For the text-containing cell, return its midpoint in [x, y] coordinate format. 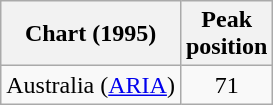
71 [226, 85]
Peakposition [226, 34]
Chart (1995) [91, 34]
Australia (ARIA) [91, 85]
